Pinpoint the cell where the given text exists, returning its [x, y] midpoint coordinate. 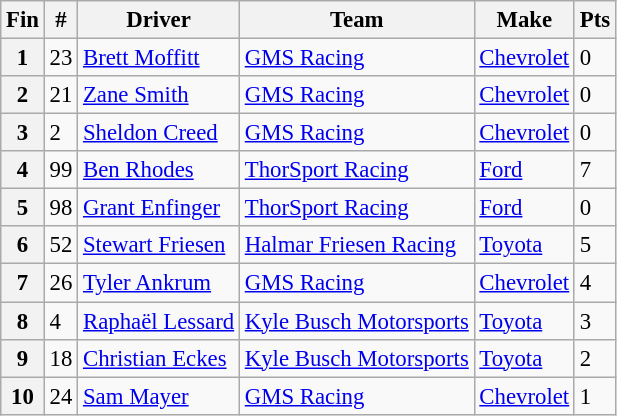
Make [524, 20]
Stewart Friesen [159, 245]
Raphaël Lessard [159, 321]
Driver [159, 20]
Christian Eckes [159, 358]
10 [23, 396]
Sam Mayer [159, 396]
Halmar Friesen Racing [356, 245]
9 [23, 358]
Pts [594, 20]
98 [60, 208]
Grant Enfinger [159, 208]
52 [60, 245]
Fin [23, 20]
18 [60, 358]
Ben Rhodes [159, 170]
6 [23, 245]
Team [356, 20]
Tyler Ankrum [159, 283]
8 [23, 321]
26 [60, 283]
23 [60, 58]
Brett Moffitt [159, 58]
24 [60, 396]
Sheldon Creed [159, 133]
21 [60, 95]
# [60, 20]
Zane Smith [159, 95]
99 [60, 170]
